Pinpoint the cell where the given text exists, returning its (x, y) midpoint coordinate. 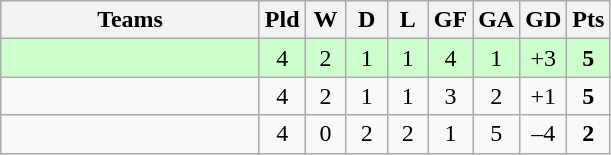
W (326, 20)
Teams (130, 20)
L (408, 20)
–4 (544, 134)
Pld (282, 20)
3 (450, 96)
+1 (544, 96)
GA (496, 20)
GD (544, 20)
D (366, 20)
0 (326, 134)
+3 (544, 58)
GF (450, 20)
Pts (588, 20)
